Capture the cell that displays the provided text and extract its (x, y) central coordinate. 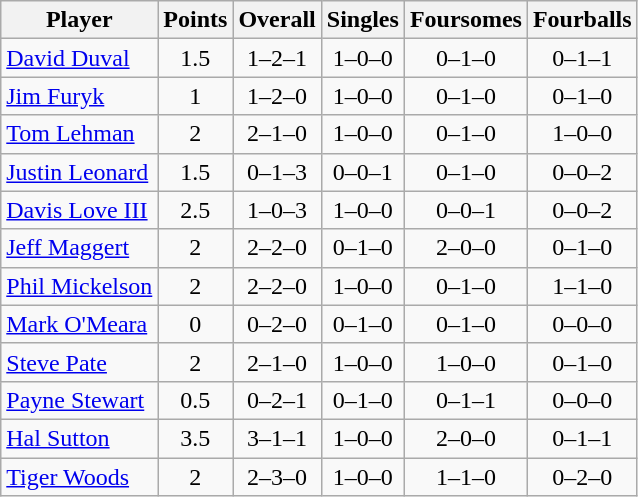
Points (196, 20)
2–3–0 (277, 477)
Overall (277, 20)
Steve Pate (80, 362)
1 (196, 96)
Singles (362, 20)
Tiger Woods (80, 477)
Tom Lehman (80, 134)
David Duval (80, 58)
1–0–3 (277, 210)
Hal Sutton (80, 438)
0.5 (196, 400)
Foursomes (466, 20)
1–2–0 (277, 96)
Davis Love III (80, 210)
Jeff Maggert (80, 248)
3–1–1 (277, 438)
2.5 (196, 210)
Mark O'Meara (80, 324)
Phil Mickelson (80, 286)
Payne Stewart (80, 400)
Jim Furyk (80, 96)
0 (196, 324)
3.5 (196, 438)
1–2–1 (277, 58)
Fourballs (582, 20)
0–1–3 (277, 172)
Justin Leonard (80, 172)
Player (80, 20)
0–2–1 (277, 400)
